Determine the [X, Y] coordinate at the center of the cell enclosing the given text.  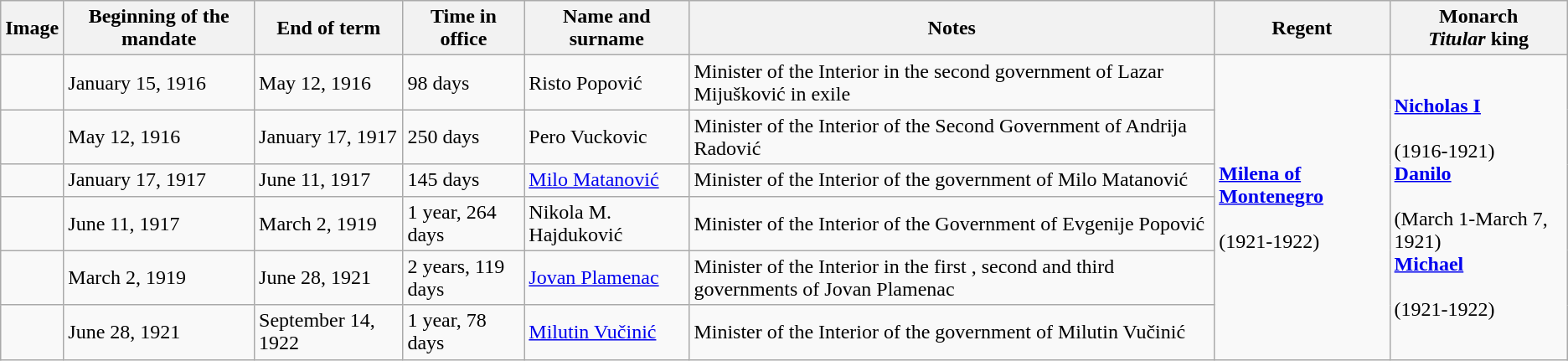
1 year, 78 days [464, 332]
1 year, 264 days [464, 223]
Minister of the Interior of the Government of Evgenije Popović [952, 223]
Minister of the Interior in the first , second and third governments of Jovan Plamenac [952, 278]
Milutin Vučinić [606, 332]
Pero Vuckovic [606, 137]
250 days [464, 137]
Risto Popović [606, 82]
Image [32, 28]
MonarchTitular king [1478, 28]
Milena of Montenegro(1921-1922) [1302, 208]
Minister of the Interior of the government of Milutin Vučinić [952, 332]
Minister of the Interior of the government of Milo Matanović [952, 180]
2 years, 119 days [464, 278]
Minister of the Interior in the second government of Lazar Mijušković in exile [952, 82]
Name and surname [606, 28]
January 15, 1916 [159, 82]
98 days [464, 82]
Jovan Plamenac [606, 278]
Regent [1302, 28]
September 14, 1922 [328, 332]
Milo Matanović [606, 180]
Nikola M. Hajduković [606, 223]
Time in office [464, 28]
Notes [952, 28]
Nicholas I(1916-1921)Danilo(March 1-March 7, 1921)Michael(1921-1922) [1478, 208]
Beginning of the mandate [159, 28]
145 days [464, 180]
End of term [328, 28]
Minister of the Interior of the Second Government of Andrija Radović [952, 137]
